Output the (x, y) coordinate of the center of the cell containing the given text.  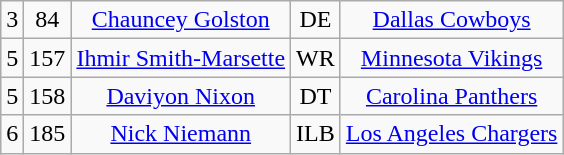
Minnesota Vikings (452, 58)
Chauncey Golston (181, 20)
DT (316, 96)
Nick Niemann (181, 134)
DE (316, 20)
Carolina Panthers (452, 96)
WR (316, 58)
157 (48, 58)
Dallas Cowboys (452, 20)
6 (12, 134)
Los Angeles Chargers (452, 134)
Daviyon Nixon (181, 96)
3 (12, 20)
Ihmir Smith-Marsette (181, 58)
ILB (316, 134)
84 (48, 20)
158 (48, 96)
185 (48, 134)
